For the text-containing cell, return its midpoint in (x, y) coordinate format. 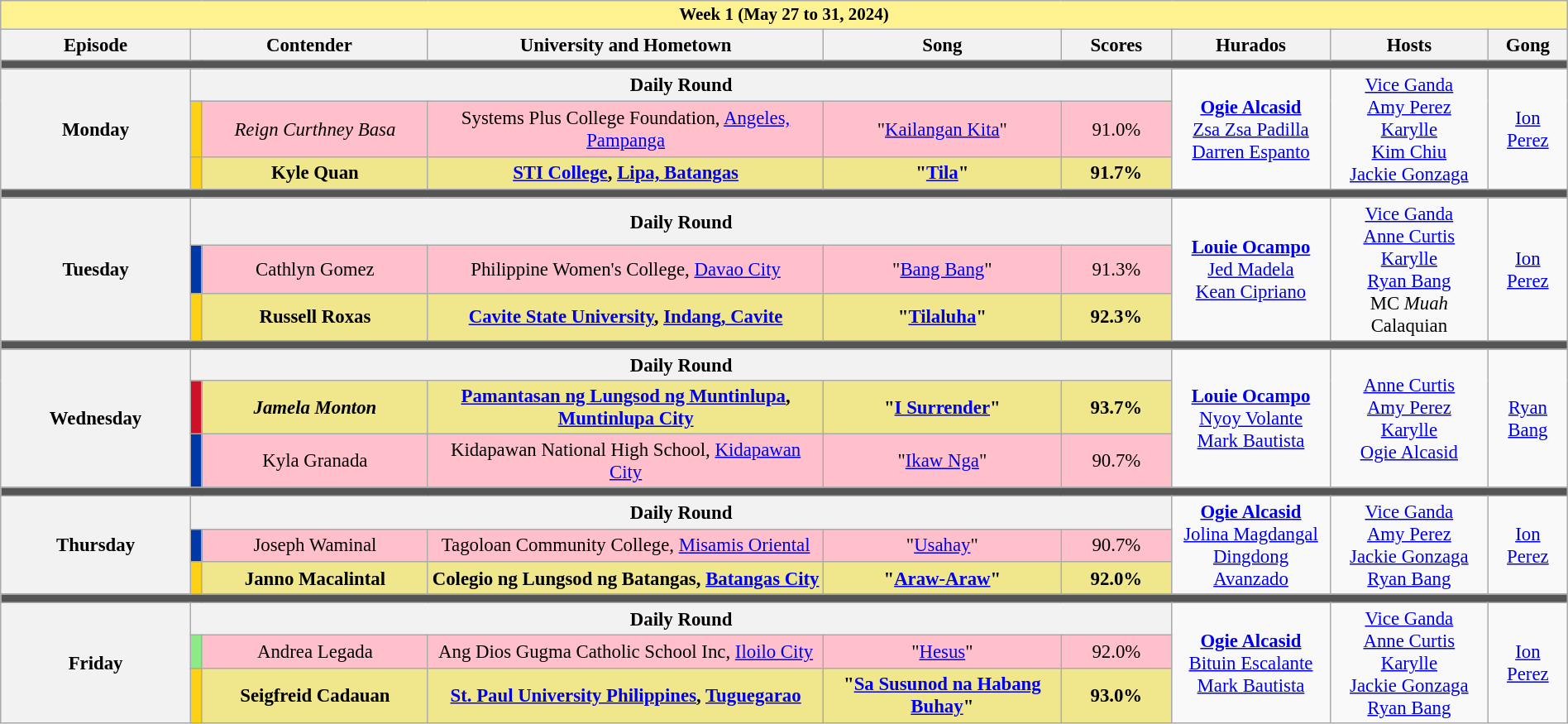
Ang Dios Gugma Catholic School Inc, Iloilo City (625, 652)
Wednesday (96, 419)
Jamela Monton (314, 407)
Vice GandaAnne CurtisKarylleJackie GonzagaRyan Bang (1409, 664)
Hosts (1409, 45)
Cavite State University, Indang, Cavite (625, 317)
Contender (309, 45)
Vice GandaAnne CurtisKarylleRyan BangMC Muah Calaquian (1409, 270)
Pamantasan ng Lungsod ng Muntinlupa, Muntinlupa City (625, 407)
Louie OcampoJed MadelaKean Cipriano (1250, 270)
Tagoloan Community College, Misamis Oriental (625, 545)
Colegio ng Lungsod ng Batangas, Batangas City (625, 578)
Scores (1116, 45)
Kyla Granada (314, 462)
92.3% (1116, 317)
91.3% (1116, 270)
Systems Plus College Foundation, Angeles, Pampanga (625, 129)
91.0% (1116, 129)
"Kailangan Kita" (943, 129)
"Tilaluha" (943, 317)
"Bang Bang" (943, 270)
Gong (1528, 45)
Anne CurtisAmy PerezKarylleOgie Alcasid (1409, 419)
91.7% (1116, 172)
University and Hometown (625, 45)
Vice GandaAmy PerezKarylleKim ChiuJackie Gonzaga (1409, 129)
Russell Roxas (314, 317)
Reign Curthney Basa (314, 129)
Kyle Quan (314, 172)
93.7% (1116, 407)
Cathlyn Gomez (314, 270)
"Hesus" (943, 652)
"I Surrender" (943, 407)
Tuesday (96, 270)
"Tila" (943, 172)
Andrea Legada (314, 652)
Louie OcampoNyoy VolanteMark Bautista (1250, 419)
Ryan Bang (1528, 419)
Hurados (1250, 45)
Week 1 (May 27 to 31, 2024) (784, 15)
Janno Macalintal (314, 578)
Thursday (96, 546)
Ogie AlcasidJolina MagdangalDingdong Avanzado (1250, 546)
Kidapawan National High School, Kidapawan City (625, 462)
"Usahay" (943, 545)
Philippine Women's College, Davao City (625, 270)
Ogie AlcasidBituin EscalanteMark Bautista (1250, 664)
"Araw-Araw" (943, 578)
"Sa Susunod na Habang Buhay" (943, 695)
"Ikaw Nga" (943, 462)
STI College, Lipa, Batangas (625, 172)
Friday (96, 664)
Episode (96, 45)
Seigfreid Cadauan (314, 695)
Joseph Waminal (314, 545)
St. Paul University Philippines, Tuguegarao (625, 695)
93.0% (1116, 695)
Ogie AlcasidZsa Zsa PadillaDarren Espanto (1250, 129)
Song (943, 45)
Monday (96, 129)
Vice GandaAmy PerezJackie GonzagaRyan Bang (1409, 546)
